Return the (x, y) coordinate for the center point of the cell that contains the specified text.  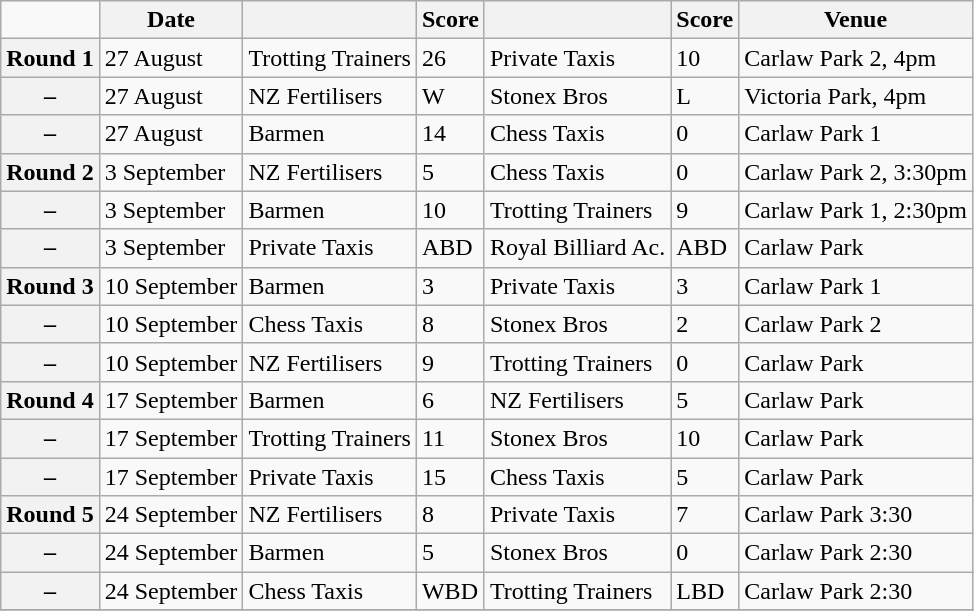
L (705, 96)
Victoria Park, 4pm (856, 96)
Carlaw Park 3:30 (856, 515)
Round 5 (50, 515)
7 (705, 515)
Round 4 (50, 400)
Round 1 (50, 58)
Carlaw Park 1, 2:30pm (856, 210)
Carlaw Park 2 (856, 324)
Date (171, 20)
Round 2 (50, 172)
11 (450, 438)
26 (450, 58)
15 (450, 477)
Venue (856, 20)
Round 3 (50, 286)
6 (450, 400)
W (450, 96)
14 (450, 134)
WBD (450, 591)
Royal Billiard Ac. (577, 248)
LBD (705, 591)
Carlaw Park 2, 4pm (856, 58)
Carlaw Park 2, 3:30pm (856, 172)
2 (705, 324)
